Find where the given text appears and provide that cell's center as (x, y) coordinate. 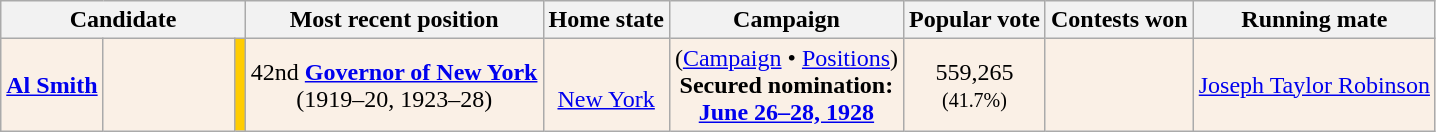
Candidate (124, 20)
Contests won (1119, 20)
559,265(41.7%) (974, 85)
Popular vote (974, 20)
Campaign (786, 20)
(Campaign • Positions)Secured nomination: June 26–28, 1928 (786, 85)
42nd Governor of New York(1919–20, 1923–28) (394, 85)
Most recent position (394, 20)
Joseph Taylor Robinson (1314, 85)
Running mate (1314, 20)
New York (606, 85)
Home state (606, 20)
Al Smith (52, 85)
